Capture the cell that displays the provided text and extract its (x, y) central coordinate. 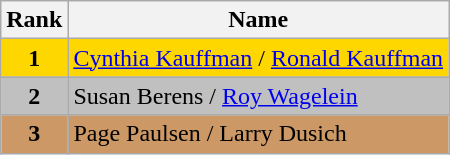
Name (258, 20)
Page Paulsen / Larry Dusich (258, 134)
2 (34, 96)
Susan Berens / Roy Wagelein (258, 96)
3 (34, 134)
1 (34, 58)
Cynthia Kauffman / Ronald Kauffman (258, 58)
Rank (34, 20)
